From the cell containing the given text, extract its center point as [x, y] coordinate. 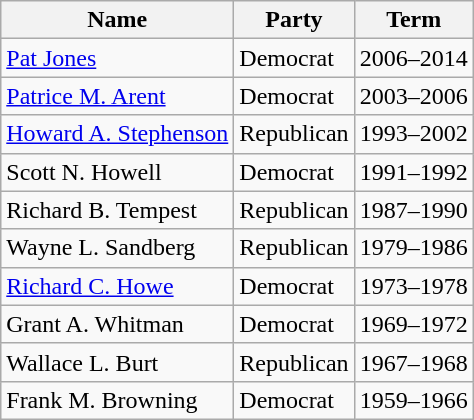
Howard A. Stephenson [118, 134]
Frank M. Browning [118, 400]
2006–2014 [414, 58]
1979–1986 [414, 248]
1987–1990 [414, 210]
Wayne L. Sandberg [118, 248]
1991–1992 [414, 172]
1967–1968 [414, 362]
Richard C. Howe [118, 286]
Term [414, 20]
Name [118, 20]
Grant A. Whitman [118, 324]
Wallace L. Burt [118, 362]
Party [294, 20]
Patrice M. Arent [118, 96]
1993–2002 [414, 134]
Richard B. Tempest [118, 210]
1969–1972 [414, 324]
2003–2006 [414, 96]
Pat Jones [118, 58]
1973–1978 [414, 286]
1959–1966 [414, 400]
Scott N. Howell [118, 172]
